Determine the [X, Y] coordinate at the center of the cell enclosing the given text.  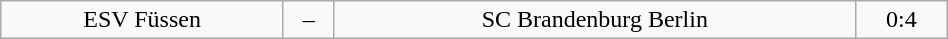
ESV Füssen [142, 20]
SC Brandenburg Berlin [594, 20]
0:4 [901, 20]
– [308, 20]
